Scan for the cell matching the given text and deliver its [x, y] coordinate at center. 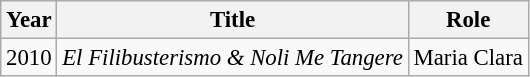
El Filibusterismo & Noli Me Tangere [232, 58]
Year [29, 20]
Role [468, 20]
2010 [29, 58]
Title [232, 20]
Maria Clara [468, 58]
